Locate the cell with the specified text and output its [x, y] center coordinate. 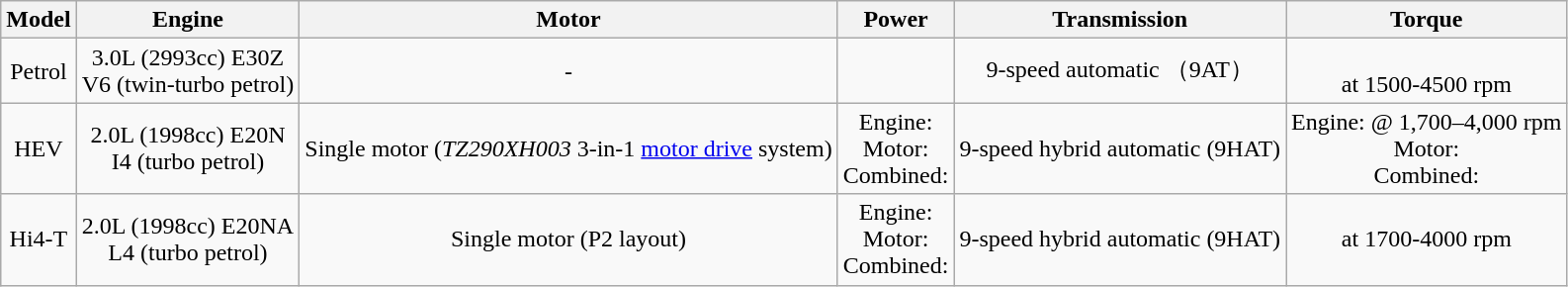
2.0L (1998cc) E20NAL4 (turbo petrol) [188, 239]
Motor [568, 20]
Engine: @ 1,700–4,000 rpmMotor: Combined: [1427, 148]
2.0L (1998cc) E20NI4 (turbo petrol) [188, 148]
Transmission [1120, 20]
Hi4-T [39, 239]
Single motor (TZ290XH003 3-in-1 motor drive system) [568, 148]
Model [39, 20]
Petrol [39, 71]
- [568, 71]
3.0L (2993cc) E30ZV6 (twin-turbo petrol) [188, 71]
9-speed automatic （9AT） [1120, 71]
Single motor (P2 layout) [568, 239]
Torque [1427, 20]
Power [896, 20]
at 1700-4000 rpm [1427, 239]
at 1500-4500 rpm [1427, 71]
Engine [188, 20]
HEV [39, 148]
